Provide the [x, y] coordinate of the cell's center where the given text is located.  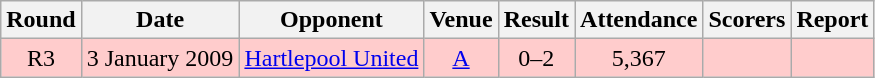
Result [536, 20]
Venue [461, 20]
Date [160, 20]
Report [832, 20]
3 January 2009 [160, 58]
R3 [41, 58]
Scorers [747, 20]
0–2 [536, 58]
Opponent [332, 20]
Attendance [639, 20]
Hartlepool United [332, 58]
A [461, 58]
5,367 [639, 58]
Round [41, 20]
